Output the (x, y) coordinate of the center of the cell containing the given text.  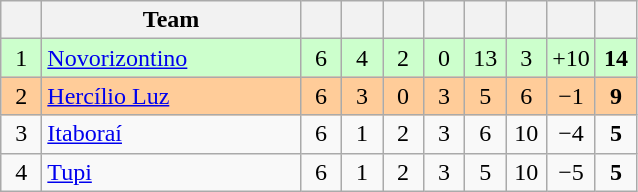
+10 (572, 58)
−1 (572, 96)
14 (616, 58)
−4 (572, 134)
Itaboraí (172, 134)
Team (172, 20)
13 (486, 58)
9 (616, 96)
−5 (572, 172)
Tupi (172, 172)
Novorizontino (172, 58)
Hercílio Luz (172, 96)
